Return [x, y] of the center of cell containing provided text 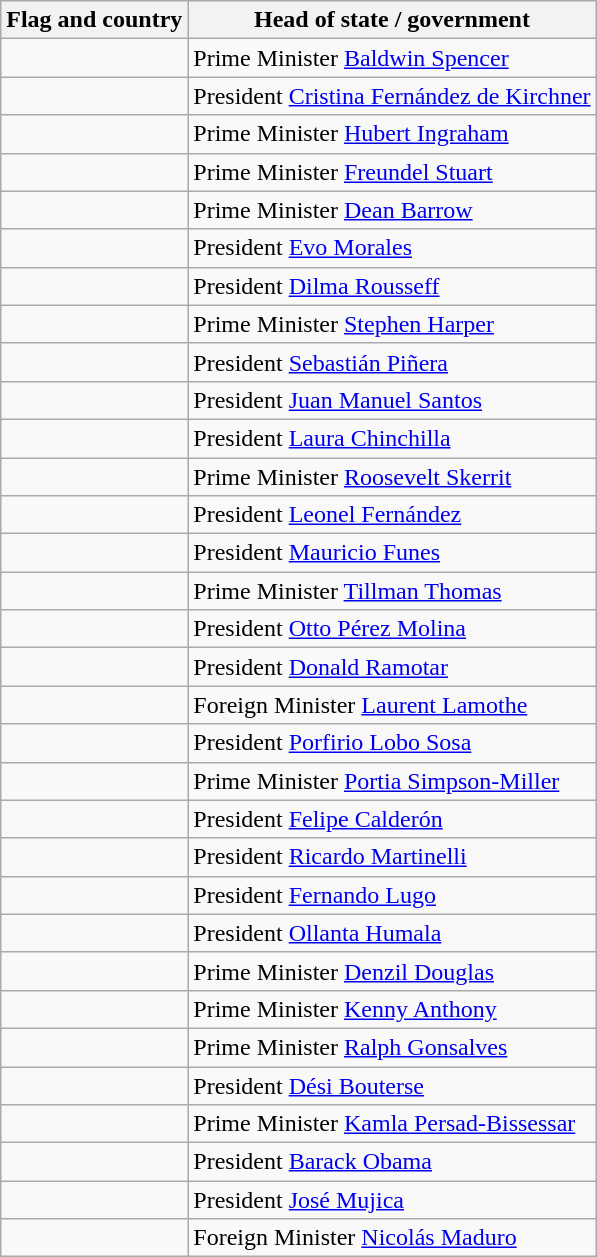
Prime Minister Freundel Stuart [392, 172]
President Barack Obama [392, 1162]
President Ricardo Martinelli [392, 857]
President Porfirio Lobo Sosa [392, 743]
Head of state / government [392, 20]
President Juan Manuel Santos [392, 400]
President Cristina Fernández de Kirchner [392, 96]
President Ollanta Humala [392, 933]
President Donald Ramotar [392, 667]
Prime Minister Ralph Gonsalves [392, 1047]
Flag and country [94, 20]
President Evo Morales [392, 248]
Prime Minister Stephen Harper [392, 324]
President Sebastián Piñera [392, 362]
Prime Minister Hubert Ingraham [392, 134]
Foreign Minister Laurent Lamothe [392, 705]
Foreign Minister Nicolás Maduro [392, 1238]
Prime Minister Dean Barrow [392, 210]
Prime Minister Roosevelt Skerrit [392, 477]
President Otto Pérez Molina [392, 629]
President Felipe Calderón [392, 819]
President Dési Bouterse [392, 1085]
Prime Minister Denzil Douglas [392, 971]
Prime Minister Kenny Anthony [392, 1009]
Prime Minister Portia Simpson-Miller [392, 781]
President Mauricio Funes [392, 553]
President Laura Chinchilla [392, 438]
Prime Minister Kamla Persad-Bissessar [392, 1124]
President José Mujica [392, 1200]
President Dilma Rousseff [392, 286]
Prime Minister Baldwin Spencer [392, 58]
President Leonel Fernández [392, 515]
Prime Minister Tillman Thomas [392, 591]
President Fernando Lugo [392, 895]
